Find where the given text appears and provide that cell's center as [x, y] coordinate. 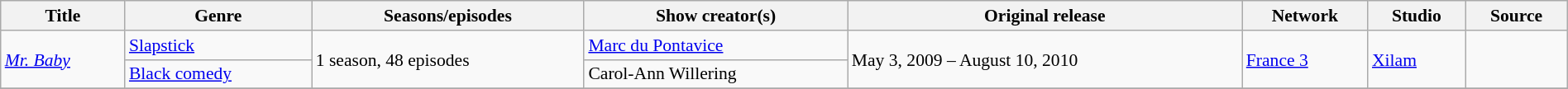
Marc du Pontavice [715, 45]
Show creator(s) [715, 16]
Genre [218, 16]
May 3, 2009 – August 10, 2010 [1045, 59]
France 3 [1305, 59]
Black comedy [218, 74]
Xilam [1417, 59]
1 season, 48 episodes [448, 59]
Original release [1045, 16]
Slapstick [218, 45]
Carol-Ann Willering [715, 74]
Source [1517, 16]
Seasons/episodes [448, 16]
Title [63, 16]
Mr. Baby [63, 59]
Network [1305, 16]
Studio [1417, 16]
